From the cell containing the given text, extract its center point as (x, y) coordinate. 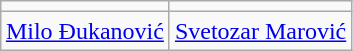
Svetozar Marović (260, 31)
Milo Đukanović (84, 31)
